Detect which cell encompasses the target text, then output its [x, y] center coordinate. 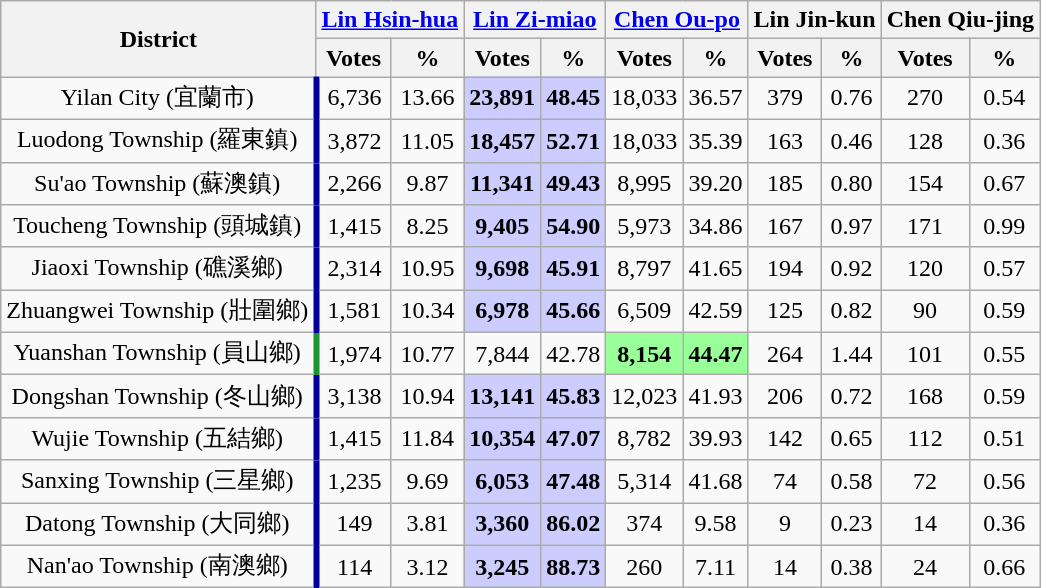
0.56 [1004, 482]
9.58 [716, 524]
374 [644, 524]
52.71 [574, 140]
5,973 [644, 226]
Yilan City (宜蘭市) [158, 98]
3.12 [428, 566]
41.93 [716, 396]
11,341 [502, 184]
44.47 [716, 354]
149 [354, 524]
39.93 [716, 438]
0.76 [852, 98]
7,844 [502, 354]
18,457 [502, 140]
10.94 [428, 396]
9 [785, 524]
Nan'ao Township (南澳鄉) [158, 566]
13.66 [428, 98]
42.59 [716, 312]
0.46 [852, 140]
8,797 [644, 268]
86.02 [574, 524]
8.25 [428, 226]
8,995 [644, 184]
5,314 [644, 482]
10.34 [428, 312]
8,154 [644, 354]
260 [644, 566]
0.66 [1004, 566]
Lin Zi-miao [535, 20]
10.95 [428, 268]
Dongshan Township (冬山鄉) [158, 396]
10,354 [502, 438]
Sanxing Township (三星鄉) [158, 482]
2,266 [354, 184]
1.44 [852, 354]
6,053 [502, 482]
Su'ao Township (蘇澳鎮) [158, 184]
8,782 [644, 438]
0.51 [1004, 438]
72 [925, 482]
42.78 [574, 354]
6,736 [354, 98]
3,872 [354, 140]
206 [785, 396]
101 [925, 354]
District [158, 39]
0.54 [1004, 98]
47.07 [574, 438]
0.65 [852, 438]
Yuanshan Township (員山鄉) [158, 354]
0.99 [1004, 226]
Luodong Township (羅東鎮) [158, 140]
0.97 [852, 226]
0.92 [852, 268]
0.55 [1004, 354]
13,141 [502, 396]
41.65 [716, 268]
Jiaoxi Township (礁溪鄉) [158, 268]
12,023 [644, 396]
379 [785, 98]
0.23 [852, 524]
24 [925, 566]
3,360 [502, 524]
45.91 [574, 268]
41.68 [716, 482]
35.39 [716, 140]
2,314 [354, 268]
Chen Qiu-jing [960, 20]
270 [925, 98]
120 [925, 268]
0.72 [852, 396]
88.73 [574, 566]
45.83 [574, 396]
0.80 [852, 184]
34.86 [716, 226]
45.66 [574, 312]
7.11 [716, 566]
112 [925, 438]
114 [354, 566]
3,245 [502, 566]
1,235 [354, 482]
74 [785, 482]
168 [925, 396]
36.57 [716, 98]
6,509 [644, 312]
9,405 [502, 226]
9.87 [428, 184]
194 [785, 268]
125 [785, 312]
9,698 [502, 268]
128 [925, 140]
0.57 [1004, 268]
Zhuangwei Township (壯圍鄉) [158, 312]
Datong Township (大同鄉) [158, 524]
90 [925, 312]
6,978 [502, 312]
9.69 [428, 482]
10.77 [428, 354]
39.20 [716, 184]
23,891 [502, 98]
11.05 [428, 140]
Chen Ou-po [677, 20]
49.43 [574, 184]
54.90 [574, 226]
1,581 [354, 312]
163 [785, 140]
185 [785, 184]
1,974 [354, 354]
Lin Hsin-hua [390, 20]
11.84 [428, 438]
264 [785, 354]
142 [785, 438]
0.38 [852, 566]
154 [925, 184]
Lin Jin-kun [814, 20]
0.67 [1004, 184]
167 [785, 226]
3.81 [428, 524]
3,138 [354, 396]
Toucheng Township (頭城鎮) [158, 226]
47.48 [574, 482]
48.45 [574, 98]
171 [925, 226]
0.82 [852, 312]
0.58 [852, 482]
Wujie Township (五結鄉) [158, 438]
